From the cell containing the given text, extract its center point as (x, y) coordinate. 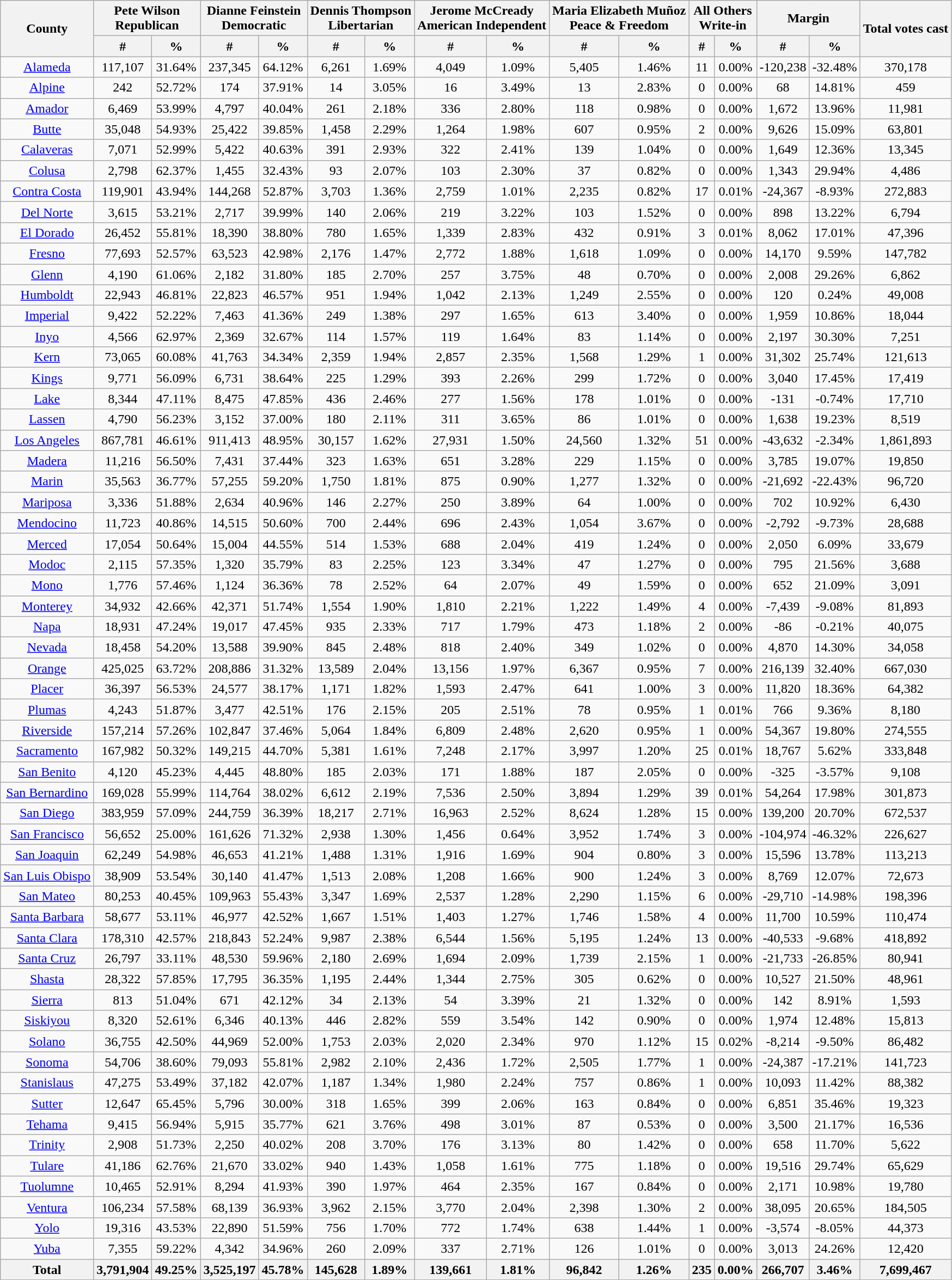
21.56% (834, 564)
64.12% (283, 67)
1.79% (518, 627)
1.98% (518, 129)
17.45% (834, 378)
702 (783, 502)
57.35% (176, 564)
2.05% (654, 772)
1.77% (654, 1062)
-0.74% (834, 399)
-9.73% (834, 523)
4,049 (451, 67)
59.96% (283, 959)
22,823 (230, 295)
46,977 (230, 917)
119,901 (123, 191)
9,987 (335, 937)
383,959 (123, 813)
29.94% (834, 170)
65.45% (176, 1104)
277 (451, 399)
5,796 (230, 1104)
13,588 (230, 648)
6,367 (584, 668)
38.02% (283, 793)
Tulare (47, 1166)
157,214 (123, 730)
-24,387 (783, 1062)
Glenn (47, 274)
51 (701, 440)
Lake (47, 399)
1,339 (451, 233)
41.36% (283, 316)
39 (701, 793)
42.66% (176, 606)
184,505 (906, 1207)
Imperial (47, 316)
96,842 (584, 1270)
8,519 (906, 419)
87 (584, 1124)
391 (335, 150)
390 (335, 1186)
37.91% (283, 88)
2,008 (783, 274)
-3,574 (783, 1228)
2,359 (335, 357)
641 (584, 689)
9,422 (123, 316)
2.08% (390, 875)
52.91% (176, 1186)
18,217 (335, 813)
756 (335, 1228)
Monterey (47, 606)
169,028 (123, 793)
17,795 (230, 979)
52.72% (176, 88)
8,180 (906, 710)
459 (906, 88)
2.30% (518, 170)
2,857 (451, 357)
0.80% (654, 855)
178,310 (123, 937)
149,215 (230, 751)
393 (451, 378)
7,355 (123, 1248)
47 (584, 564)
1.44% (654, 1228)
20.70% (834, 813)
174 (230, 88)
19.07% (834, 461)
3,347 (335, 896)
56.94% (176, 1124)
64,382 (906, 689)
1,776 (123, 585)
35.46% (834, 1104)
51.74% (283, 606)
2.40% (518, 648)
688 (451, 544)
San Francisco (47, 834)
2.29% (390, 129)
6.09% (834, 544)
1.36% (390, 191)
370,178 (906, 67)
31,302 (783, 357)
14,515 (230, 523)
5,064 (335, 730)
2,250 (230, 1145)
All OthersWrite-in (723, 19)
-3.57% (834, 772)
171 (451, 772)
3.01% (518, 1124)
1.66% (518, 875)
22,943 (123, 295)
Tehama (47, 1124)
49.25% (176, 1270)
717 (451, 627)
47.45% (283, 627)
-40,533 (783, 937)
8,475 (230, 399)
249 (335, 316)
2.50% (518, 793)
8,344 (123, 399)
54 (451, 1000)
51.04% (176, 1000)
19.23% (834, 419)
2,197 (783, 337)
113,213 (906, 855)
3,785 (783, 461)
167,982 (123, 751)
41,186 (123, 1166)
621 (335, 1124)
36,397 (123, 689)
40.02% (283, 1145)
297 (451, 316)
7,251 (906, 337)
2,798 (123, 170)
40,075 (906, 627)
42.98% (283, 253)
40.86% (176, 523)
44,373 (906, 1228)
299 (584, 378)
109,963 (230, 896)
39.99% (283, 212)
53.21% (176, 212)
1,455 (230, 170)
2.38% (390, 937)
County (47, 28)
19,850 (906, 461)
Los Angeles (47, 440)
3.22% (518, 212)
867,781 (123, 440)
Sutter (47, 1104)
187 (584, 772)
57,255 (230, 481)
1.46% (654, 67)
700 (335, 523)
1.82% (390, 689)
48,530 (230, 959)
34.96% (283, 1248)
4,190 (123, 274)
34.34% (283, 357)
6,731 (230, 378)
349 (584, 648)
33,679 (906, 544)
1.31% (390, 855)
Marin (47, 481)
17,054 (123, 544)
61.06% (176, 274)
1.63% (390, 461)
47,275 (123, 1083)
139 (584, 150)
68 (783, 88)
48.95% (283, 440)
6,809 (451, 730)
1.20% (654, 751)
5,405 (584, 67)
8,294 (230, 1186)
11.42% (834, 1083)
Sacramento (47, 751)
935 (335, 627)
418,892 (906, 937)
36,755 (123, 1041)
80,941 (906, 959)
38.60% (176, 1062)
55.99% (176, 793)
34,932 (123, 606)
16 (451, 88)
3.67% (654, 523)
Orange (47, 668)
1,042 (451, 295)
1.12% (654, 1041)
3,477 (230, 710)
9,771 (123, 378)
1.43% (390, 1166)
30.00% (283, 1104)
1.53% (390, 544)
10.98% (834, 1186)
Total (47, 1270)
37.44% (283, 461)
208,886 (230, 668)
14,170 (783, 253)
-32.48% (834, 67)
178 (584, 399)
25,422 (230, 129)
62.97% (176, 337)
322 (451, 150)
1.57% (390, 337)
110,474 (906, 917)
911,413 (230, 440)
15,004 (230, 544)
226,627 (906, 834)
Merced (47, 544)
1,320 (230, 564)
-8,214 (783, 1041)
10.86% (834, 316)
1.52% (654, 212)
40.63% (283, 150)
25.00% (176, 834)
2.18% (390, 108)
45.23% (176, 772)
106,234 (123, 1207)
121,613 (906, 357)
32.43% (283, 170)
1.14% (654, 337)
-46.32% (834, 834)
15,596 (783, 855)
-86 (783, 627)
Fresno (47, 253)
13,156 (451, 668)
24,560 (584, 440)
38,909 (123, 875)
25.74% (834, 357)
47.85% (283, 399)
0.64% (518, 834)
59.20% (283, 481)
225 (335, 378)
Dennis ThompsonLibertarian (361, 19)
818 (451, 648)
35.79% (283, 564)
4,566 (123, 337)
Lassen (47, 419)
Madera (47, 461)
425,025 (123, 668)
36.39% (283, 813)
42.12% (283, 1000)
28,322 (123, 979)
48,961 (906, 979)
795 (783, 564)
44,969 (230, 1041)
San Bernardino (47, 793)
1,458 (335, 129)
Sonoma (47, 1062)
1,753 (335, 1041)
229 (584, 461)
4,445 (230, 772)
208 (335, 1145)
261 (335, 108)
4,870 (783, 648)
Calaveras (47, 150)
2.41% (518, 150)
Inyo (47, 337)
Riverside (47, 730)
2,235 (584, 191)
19.80% (834, 730)
1.38% (390, 316)
237,345 (230, 67)
8,769 (783, 875)
12.48% (834, 1021)
Modoc (47, 564)
658 (783, 1145)
42.07% (283, 1083)
35,563 (123, 481)
71.32% (283, 834)
671 (230, 1000)
144,268 (230, 191)
-7,439 (783, 606)
51.59% (283, 1228)
52.57% (176, 253)
-26.85% (834, 959)
198,396 (906, 896)
68,139 (230, 1207)
38.64% (283, 378)
11,981 (906, 108)
52.61% (176, 1021)
40.13% (283, 1021)
145,628 (335, 1270)
6,430 (906, 502)
42.50% (176, 1041)
-29,710 (783, 896)
2.93% (390, 150)
163 (584, 1104)
12,420 (906, 1248)
Del Norte (47, 212)
126 (584, 1248)
323 (335, 461)
21,670 (230, 1166)
57.09% (176, 813)
1,488 (335, 855)
2.47% (518, 689)
48.80% (283, 772)
3.46% (834, 1270)
337 (451, 1248)
18.36% (834, 689)
Maria Elizabeth MuñozPeace & Freedom (619, 19)
46.81% (176, 295)
63,523 (230, 253)
-17.21% (834, 1062)
72,673 (906, 875)
14.30% (834, 648)
38.80% (283, 233)
53.54% (176, 875)
31.80% (283, 274)
1.42% (654, 1145)
-2,792 (783, 523)
39.85% (283, 129)
11,820 (783, 689)
7,463 (230, 316)
766 (783, 710)
242 (123, 88)
El Dorado (47, 233)
3.76% (390, 1124)
1.58% (654, 917)
498 (451, 1124)
38.17% (283, 689)
Kern (47, 357)
42.57% (176, 937)
218,843 (230, 937)
42.51% (283, 710)
26,797 (123, 959)
10,527 (783, 979)
25 (701, 751)
1,750 (335, 481)
3,091 (906, 585)
2.82% (390, 1021)
15,813 (906, 1021)
47.11% (176, 399)
24,577 (230, 689)
2.43% (518, 523)
18,931 (123, 627)
2,436 (451, 1062)
9,108 (906, 772)
18,044 (906, 316)
Ventura (47, 1207)
2,398 (584, 1207)
2.19% (390, 793)
3,688 (906, 564)
250 (451, 502)
2.69% (390, 959)
9.36% (834, 710)
22,890 (230, 1228)
3,894 (584, 793)
Napa (47, 627)
63.72% (176, 668)
46.57% (283, 295)
3,615 (123, 212)
139,200 (783, 813)
1,916 (451, 855)
772 (451, 1228)
52.00% (283, 1041)
4,342 (230, 1248)
1,249 (584, 295)
2.27% (390, 502)
46.61% (176, 440)
2,505 (584, 1062)
12.07% (834, 875)
54.20% (176, 648)
53.11% (176, 917)
56.50% (176, 461)
37,182 (230, 1083)
652 (783, 585)
13,345 (906, 150)
Placer (47, 689)
3.34% (518, 564)
81,893 (906, 606)
36.36% (283, 585)
1.64% (518, 337)
318 (335, 1104)
63,801 (906, 129)
118 (584, 108)
757 (584, 1083)
3.05% (390, 88)
San Joaquin (47, 855)
93 (335, 170)
6,612 (335, 793)
419 (584, 544)
2.17% (518, 751)
56.53% (176, 689)
1,187 (335, 1083)
Plumas (47, 710)
17 (701, 191)
6,346 (230, 1021)
333,848 (906, 751)
-8.93% (834, 191)
1,222 (584, 606)
10,465 (123, 1186)
Santa Clara (47, 937)
Butte (47, 129)
40.45% (176, 896)
7,071 (123, 150)
Alameda (47, 67)
6 (701, 896)
-9.08% (834, 606)
114,764 (230, 793)
147,782 (906, 253)
301,873 (906, 793)
3.13% (518, 1145)
2,050 (783, 544)
1,456 (451, 834)
141,723 (906, 1062)
37.00% (283, 419)
336 (451, 108)
41.47% (283, 875)
Mendocino (47, 523)
Stanislaus (47, 1083)
1,277 (584, 481)
54,264 (783, 793)
1,672 (783, 108)
52.87% (283, 191)
80,253 (123, 896)
4,797 (230, 108)
3.28% (518, 461)
0.53% (654, 1124)
37 (584, 170)
11,216 (123, 461)
7,431 (230, 461)
1.49% (654, 606)
904 (584, 855)
19,323 (906, 1104)
62.37% (176, 170)
41.93% (283, 1186)
1,667 (335, 917)
1,208 (451, 875)
4,790 (123, 419)
73,065 (123, 357)
3.89% (518, 502)
845 (335, 648)
1.70% (390, 1228)
43.53% (176, 1228)
2.11% (390, 419)
3,336 (123, 502)
2.75% (518, 979)
2,369 (230, 337)
5,422 (230, 150)
3.40% (654, 316)
1,124 (230, 585)
Alpine (47, 88)
7,536 (451, 793)
21.09% (834, 585)
32.67% (283, 337)
19,780 (906, 1186)
11.70% (834, 1145)
2.25% (390, 564)
6,851 (783, 1104)
11,723 (123, 523)
3.49% (518, 88)
161,626 (230, 834)
3.65% (518, 419)
146 (335, 502)
3,770 (451, 1207)
10,093 (783, 1083)
80 (584, 1145)
446 (335, 1021)
970 (584, 1041)
1,618 (584, 253)
77,693 (123, 253)
-325 (783, 772)
60.08% (176, 357)
45.78% (283, 1270)
53.49% (176, 1083)
1.02% (654, 648)
2.21% (518, 606)
2,982 (335, 1062)
119 (451, 337)
216,139 (783, 668)
52.99% (176, 150)
57.26% (176, 730)
3.39% (518, 1000)
Nevada (47, 648)
900 (584, 875)
4,120 (123, 772)
114 (335, 337)
1.04% (654, 150)
1,980 (451, 1083)
44.55% (283, 544)
San Diego (47, 813)
399 (451, 1104)
47.24% (176, 627)
1,974 (783, 1021)
Shasta (47, 979)
52.22% (176, 316)
3,013 (783, 1248)
951 (335, 295)
117,107 (123, 67)
2.55% (654, 295)
50.64% (176, 544)
32.40% (834, 668)
-14.98% (834, 896)
51.73% (176, 1145)
36.77% (176, 481)
9,626 (783, 129)
Mariposa (47, 502)
55.43% (283, 896)
19,017 (230, 627)
Siskiyou (47, 1021)
3.70% (390, 1145)
1.51% (390, 917)
Colusa (47, 170)
638 (584, 1228)
17,419 (906, 378)
2,020 (451, 1041)
3,703 (335, 191)
50.60% (283, 523)
464 (451, 1186)
Solano (47, 1041)
672,537 (906, 813)
167 (584, 1186)
13.78% (834, 855)
8.91% (834, 1000)
5,915 (230, 1124)
0.62% (654, 979)
33.02% (283, 1166)
11,700 (783, 917)
41.21% (283, 855)
15.09% (834, 129)
Dianne FeinsteinDemocratic (254, 19)
-9.50% (834, 1041)
2,290 (584, 896)
Santa Barbara (47, 917)
Tuolumne (47, 1186)
21 (584, 1000)
7,699,467 (906, 1270)
1,195 (335, 979)
96,720 (906, 481)
-0.21% (834, 627)
3.75% (518, 274)
898 (783, 212)
17.98% (834, 793)
20.65% (834, 1207)
13.22% (834, 212)
30,140 (230, 875)
1,739 (584, 959)
40.04% (283, 108)
651 (451, 461)
1.84% (390, 730)
613 (584, 316)
Kings (47, 378)
1.26% (654, 1270)
11 (701, 67)
305 (584, 979)
1,861,893 (906, 440)
Humboldt (47, 295)
-22.43% (834, 481)
2.10% (390, 1062)
205 (451, 710)
180 (335, 419)
65,629 (906, 1166)
54,367 (783, 730)
18,767 (783, 751)
436 (335, 399)
4,243 (123, 710)
54,706 (123, 1062)
39.90% (283, 648)
8,062 (783, 233)
Pete WilsonRepublican (147, 19)
14.81% (834, 88)
311 (451, 419)
47,396 (906, 233)
4,486 (906, 170)
5,381 (335, 751)
-24,367 (783, 191)
2,772 (451, 253)
56.09% (176, 378)
5,195 (584, 937)
2.26% (518, 378)
-2.34% (834, 440)
29.74% (834, 1166)
16,536 (906, 1124)
7,248 (451, 751)
-120,238 (783, 67)
1,638 (783, 419)
6,794 (906, 212)
2,908 (123, 1145)
54.93% (176, 129)
62.76% (176, 1166)
36.93% (283, 1207)
San Mateo (47, 896)
2,537 (451, 896)
1,568 (584, 357)
51.87% (176, 710)
6,261 (335, 67)
1,959 (783, 316)
1,649 (783, 150)
13,589 (335, 668)
57.46% (176, 585)
2.24% (518, 1083)
3,152 (230, 419)
5.62% (834, 751)
56,652 (123, 834)
559 (451, 1021)
18,390 (230, 233)
29.26% (834, 274)
17,710 (906, 399)
260 (335, 1248)
30.30% (834, 337)
667,030 (906, 668)
17.01% (834, 233)
24.26% (834, 1248)
0.86% (654, 1083)
13.96% (834, 108)
Trinity (47, 1145)
79,093 (230, 1062)
40.96% (283, 502)
257 (451, 274)
272,883 (906, 191)
3,525,197 (230, 1270)
2.70% (390, 274)
33.11% (176, 959)
0.98% (654, 108)
2,759 (451, 191)
44.70% (283, 751)
37.46% (283, 730)
49,008 (906, 295)
2.34% (518, 1041)
19,516 (783, 1166)
5,622 (906, 1145)
1,344 (451, 979)
1.59% (654, 585)
1,746 (584, 917)
1,810 (451, 606)
2,180 (335, 959)
86 (584, 419)
31.32% (283, 668)
1,343 (783, 170)
Margin (808, 19)
0.02% (735, 1041)
120 (783, 295)
219 (451, 212)
875 (451, 481)
2.33% (390, 627)
21.17% (834, 1124)
6,544 (451, 937)
Mono (47, 585)
-21,733 (783, 959)
31.64% (176, 67)
780 (335, 233)
1,171 (335, 689)
18,458 (123, 648)
Yolo (47, 1228)
2,620 (584, 730)
0.24% (834, 295)
2,634 (230, 502)
21.50% (834, 979)
940 (335, 1166)
35.77% (283, 1124)
86,482 (906, 1041)
51.88% (176, 502)
57.58% (176, 1207)
3,040 (783, 378)
473 (584, 627)
775 (584, 1166)
102,847 (230, 730)
1,054 (584, 523)
-8.05% (834, 1228)
244,759 (230, 813)
Yuba (47, 1248)
41,763 (230, 357)
6,469 (123, 108)
2,717 (230, 212)
62,249 (123, 855)
1,513 (335, 875)
2,182 (230, 274)
514 (335, 544)
274,555 (906, 730)
1,554 (335, 606)
53.99% (176, 108)
46,653 (230, 855)
34 (335, 1000)
140 (335, 212)
52.24% (283, 937)
7 (701, 668)
607 (584, 129)
59.22% (176, 1248)
-43,632 (783, 440)
19,316 (123, 1228)
123 (451, 564)
35,048 (123, 129)
3,997 (584, 751)
8,624 (584, 813)
2,176 (335, 253)
12,647 (123, 1104)
-9.68% (834, 937)
696 (451, 523)
28,688 (906, 523)
54.98% (176, 855)
1.90% (390, 606)
49 (584, 585)
56.23% (176, 419)
10.92% (834, 502)
88,382 (906, 1083)
San Luis Obispo (47, 875)
9.59% (834, 253)
Total votes cast (906, 28)
3,952 (584, 834)
2,938 (335, 834)
139,661 (451, 1270)
2,171 (783, 1186)
1,264 (451, 129)
0.91% (654, 233)
1.34% (390, 1083)
57.85% (176, 979)
1,403 (451, 917)
38,095 (783, 1207)
6,862 (906, 274)
-21,692 (783, 481)
Jerome McCreadyAmerican Independent (482, 19)
43.94% (176, 191)
-104,974 (783, 834)
2,115 (123, 564)
42,371 (230, 606)
432 (584, 233)
0.70% (654, 274)
2.51% (518, 710)
1,694 (451, 959)
16,963 (451, 813)
266,707 (783, 1270)
1.50% (518, 440)
1.89% (390, 1270)
10.59% (834, 917)
1,058 (451, 1166)
30,157 (335, 440)
2.80% (518, 108)
3.54% (518, 1021)
Amador (47, 108)
3,962 (335, 1207)
48 (584, 274)
58,677 (123, 917)
813 (123, 1000)
27,931 (451, 440)
36.35% (283, 979)
12.36% (834, 150)
Sierra (47, 1000)
2.46% (390, 399)
42.52% (283, 917)
235 (701, 1270)
50.32% (176, 751)
San Benito (47, 772)
1.62% (390, 440)
26,452 (123, 233)
Contra Costa (47, 191)
8,320 (123, 1021)
3,500 (783, 1124)
14 (335, 88)
Santa Cruz (47, 959)
3,791,904 (123, 1270)
-131 (783, 399)
34,058 (906, 648)
9,415 (123, 1124)
1.47% (390, 253)
